Scan for the cell matching the given text and deliver its (x, y) coordinate at center. 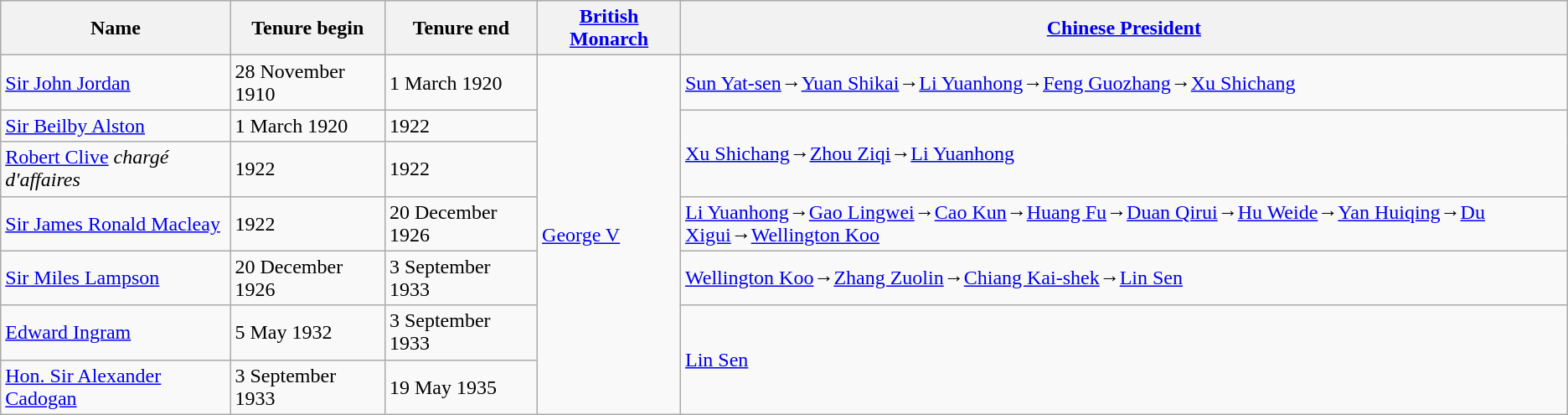
19 May 1935 (461, 387)
Robert Clive chargé d'affaires (116, 169)
Tenure begin (307, 29)
British Monarch (610, 29)
Edward Ingram (116, 332)
Tenure end (461, 29)
Xu Shichang→Zhou Ziqi→Li Yuanhong (1124, 153)
Name (116, 29)
Sun Yat-sen→Yuan Shikai→Li Yuanhong→Feng Guozhang→Xu Shichang (1124, 82)
Lin Sen (1124, 360)
Li Yuanhong→Gao Lingwei→Cao Kun→Huang Fu→Duan Qirui→Hu Weide→Yan Huiqing→Du Xigui→Wellington Koo (1124, 223)
George V (610, 235)
Chinese President (1124, 29)
Sir James Ronald Macleay (116, 223)
Wellington Koo→Zhang Zuolin→Chiang Kai-shek→Lin Sen (1124, 278)
Hon. Sir Alexander Cadogan (116, 387)
Sir Beilby Alston (116, 126)
5 May 1932 (307, 332)
Sir Miles Lampson (116, 278)
Sir John Jordan (116, 82)
28 November 1910 (307, 82)
